Scan for the cell matching the given text and deliver its [X, Y] coordinate at center. 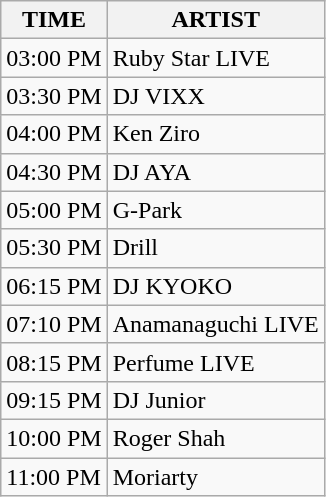
11:00 PM [54, 477]
TIME [54, 20]
DJ KYOKO [216, 286]
DJ VIXX [216, 96]
07:10 PM [54, 324]
06:15 PM [54, 286]
G-Park [216, 210]
08:15 PM [54, 362]
05:00 PM [54, 210]
Roger Shah [216, 438]
DJ Junior [216, 400]
03:00 PM [54, 58]
Moriarty [216, 477]
ARTIST [216, 20]
04:00 PM [54, 134]
05:30 PM [54, 248]
Ken Ziro [216, 134]
10:00 PM [54, 438]
03:30 PM [54, 96]
09:15 PM [54, 400]
Perfume LIVE [216, 362]
04:30 PM [54, 172]
Anamanaguchi LIVE [216, 324]
Ruby Star LIVE [216, 58]
DJ AYA [216, 172]
Drill [216, 248]
